Return (x, y) of the center of cell containing provided text 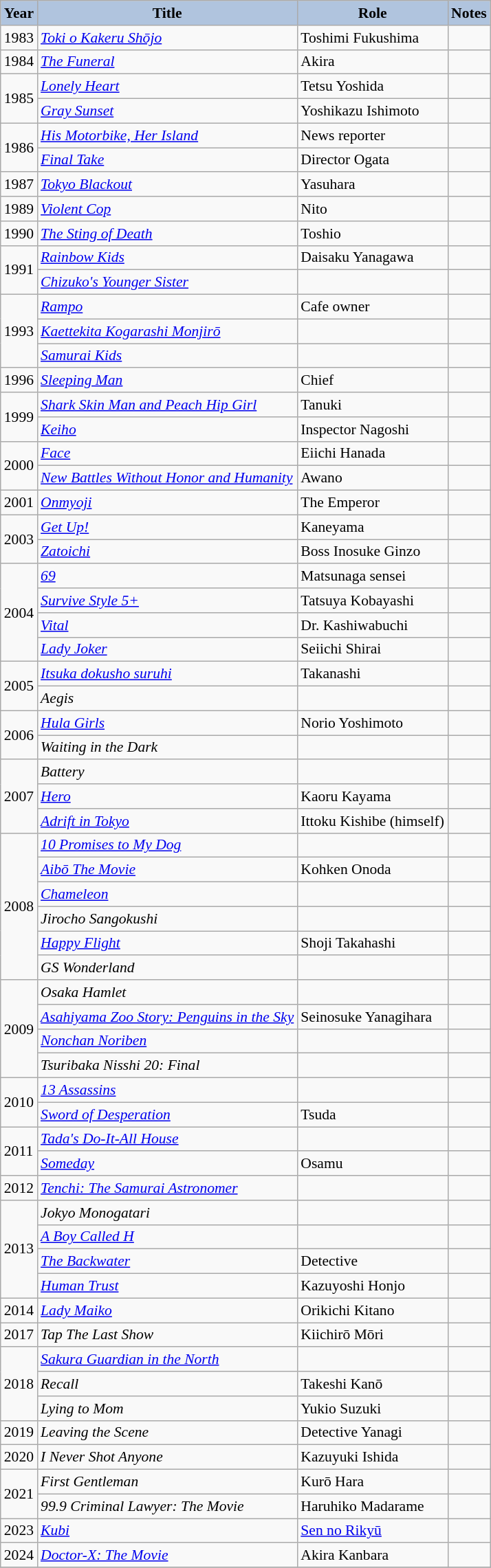
1990 (19, 234)
Norio Yoshimoto (373, 723)
Lonely Heart (167, 87)
The Funeral (167, 62)
Tada's Do-It-All House (167, 1139)
Awano (373, 478)
Gray Sunset (167, 111)
Keiho (167, 429)
2008 (19, 906)
Takeshi Kanō (373, 1384)
Sakura Guardian in the North (167, 1360)
2023 (19, 1531)
69 (167, 576)
Yoshikazu Ishimoto (373, 111)
Jokyo Monogatari (167, 1213)
Orikichi Kitano (373, 1310)
Osaka Hamlet (167, 992)
2018 (19, 1384)
Rainbow Kids (167, 258)
Nito (373, 209)
Osamu (373, 1164)
1987 (19, 185)
Detective Yanagi (373, 1433)
2012 (19, 1188)
2021 (19, 1494)
Sleeping Man (167, 381)
Onmyoji (167, 503)
Kubi (167, 1531)
1993 (19, 331)
Year (19, 13)
1983 (19, 38)
Cafe owner (373, 307)
Seiichi Shirai (373, 649)
Toshimi Fukushima (373, 38)
Toshio (373, 234)
Boss Inosuke Ginzo (373, 552)
Kurō Hara (373, 1482)
Toki o Kakeru Shōjo (167, 38)
Lady Joker (167, 649)
I Never Shot Anyone (167, 1457)
Adrift in Tokyo (167, 821)
Human Trust (167, 1286)
Title (167, 13)
His Motorbike, Her Island (167, 135)
Hero (167, 796)
2007 (19, 797)
Waiting in the Dark (167, 748)
Tatsuya Kobayashi (373, 601)
Rampo (167, 307)
Akira Kanbara (373, 1556)
GS Wonderland (167, 968)
News reporter (373, 135)
1996 (19, 381)
The Backwater (167, 1262)
Tenchi: The Samurai Astronomer (167, 1188)
2024 (19, 1556)
13 Assassins (167, 1090)
Kaneyama (373, 527)
2017 (19, 1335)
2011 (19, 1152)
Yasuhara (373, 185)
Seinosuke Yanagihara (373, 1017)
2003 (19, 539)
Asahiyama Zoo Story: Penguins in the Sky (167, 1017)
Tap The Last Show (167, 1335)
Kohken Onoda (373, 870)
Lady Maiko (167, 1310)
Shoji Takahashi (373, 943)
Kazuyuki Ishida (373, 1457)
Sen no Rikyū (373, 1531)
Chameleon (167, 895)
Inspector Nagoshi (373, 429)
The Emperor (373, 503)
Tokyo Blackout (167, 185)
Hula Girls (167, 723)
First Gentleman (167, 1482)
99.9 Criminal Lawyer: The Movie (167, 1506)
10 Promises to My Dog (167, 845)
Tanuki (373, 405)
Matsunaga sensei (373, 576)
Aibō The Movie (167, 870)
Kazuyoshi Honjo (373, 1286)
Chief (373, 381)
2001 (19, 503)
Leaving the Scene (167, 1433)
Violent Cop (167, 209)
Lying to Mom (167, 1409)
A Boy Called H (167, 1237)
Itsuka dokusho suruhi (167, 674)
1991 (19, 269)
Vital (167, 625)
2014 (19, 1310)
New Battles Without Honor and Humanity (167, 478)
Yukio Suzuki (373, 1409)
Doctor-X: The Movie (167, 1556)
Aegis (167, 699)
2004 (19, 613)
Battery (167, 772)
Director Ogata (373, 160)
Get Up! (167, 527)
1985 (19, 99)
2020 (19, 1457)
Someday (167, 1164)
Tsuda (373, 1115)
Sword of Desperation (167, 1115)
Kaettekita Kogarashi Monjirō (167, 331)
Tsuribaka Nisshi 20: Final (167, 1066)
Shark Skin Man and Peach Hip Girl (167, 405)
Eiichi Hanada (373, 453)
1986 (19, 147)
Chizuko's Younger Sister (167, 282)
Takanashi (373, 674)
Tetsu Yoshida (373, 87)
1999 (19, 416)
2006 (19, 735)
2010 (19, 1102)
Happy Flight (167, 943)
Samurai Kids (167, 356)
Kiichirō Mōri (373, 1335)
Survive Style 5+ (167, 601)
2019 (19, 1433)
The Sting of Death (167, 234)
Haruhiko Madarame (373, 1506)
2005 (19, 686)
Zatoichi (167, 552)
Nonchan Noriben (167, 1041)
Daisaku Yanagawa (373, 258)
1984 (19, 62)
2009 (19, 1029)
Jirocho Sangokushi (167, 919)
1989 (19, 209)
Akira (373, 62)
2000 (19, 466)
Detective (373, 1262)
2013 (19, 1249)
Kaoru Kayama (373, 796)
Recall (167, 1384)
Face (167, 453)
Dr. Kashiwabuchi (373, 625)
Ittoku Kishibe (himself) (373, 821)
Notes (469, 13)
Role (373, 13)
Final Take (167, 160)
